Scan for the cell matching the given text and deliver its (X, Y) coordinate at center. 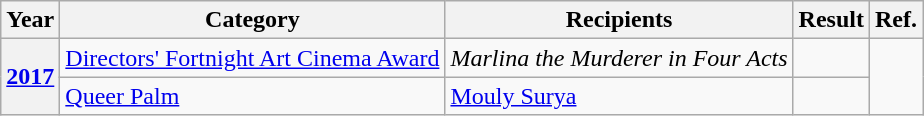
Ref. (896, 20)
2017 (30, 77)
Mouly Surya (619, 96)
Year (30, 20)
Recipients (619, 20)
Queer Palm (252, 96)
Result (831, 20)
Category (252, 20)
Directors' Fortnight Art Cinema Award (252, 58)
Marlina the Murderer in Four Acts (619, 58)
